Provide the [x, y] coordinate of the cell's center where the given text is located.  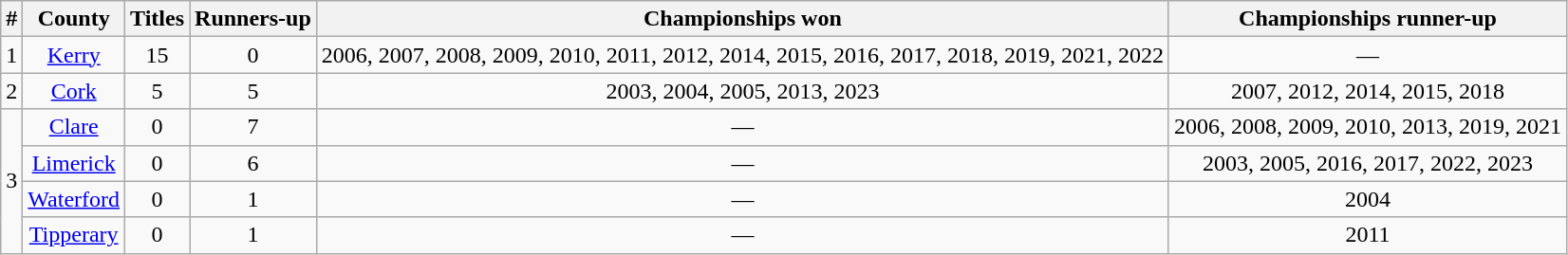
Championships runner-up [1367, 19]
15 [158, 55]
2007, 2012, 2014, 2015, 2018 [1367, 91]
Clare [74, 127]
Tipperary [74, 235]
County [74, 19]
Limerick [74, 163]
6 [253, 163]
2003, 2004, 2005, 2013, 2023 [742, 91]
Kerry [74, 55]
7 [253, 127]
Cork [74, 91]
3 [11, 181]
Championships won [742, 19]
Waterford [74, 199]
2011 [1367, 235]
2006, 2008, 2009, 2010, 2013, 2019, 2021 [1367, 127]
Titles [158, 19]
2003, 2005, 2016, 2017, 2022, 2023 [1367, 163]
2004 [1367, 199]
2006, 2007, 2008, 2009, 2010, 2011, 2012, 2014, 2015, 2016, 2017, 2018, 2019, 2021, 2022 [742, 55]
# [11, 19]
2 [11, 91]
Runners-up [253, 19]
